Return the [x, y] coordinate for the center point of the cell that contains the specified text.  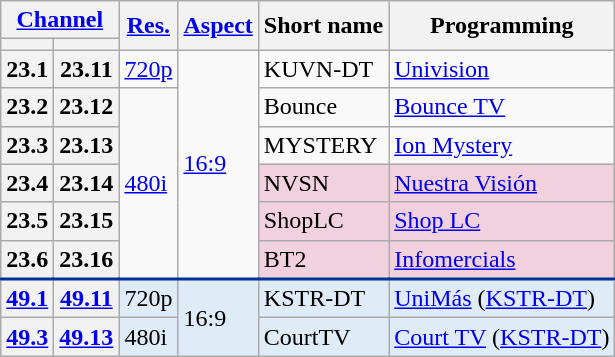
Infomercials [502, 260]
Bounce TV [502, 107]
Bounce [323, 107]
Channel [60, 20]
23.4 [28, 183]
23.2 [28, 107]
49.11 [86, 298]
KUVN-DT [323, 69]
23.1 [28, 69]
MYSTERY [323, 145]
UniMás (KSTR-DT) [502, 298]
Short name [323, 26]
49.1 [28, 298]
23.15 [86, 221]
23.11 [86, 69]
23.3 [28, 145]
BT2 [323, 260]
Aspect [218, 26]
Univision [502, 69]
Shop LC [502, 221]
49.3 [28, 337]
Court TV (KSTR-DT) [502, 337]
ShopLC [323, 221]
23.6 [28, 260]
NVSN [323, 183]
CourtTV [323, 337]
Res. [148, 26]
Ion Mystery [502, 145]
Programming [502, 26]
23.16 [86, 260]
23.13 [86, 145]
KSTR-DT [323, 298]
23.12 [86, 107]
23.5 [28, 221]
49.13 [86, 337]
23.14 [86, 183]
Nuestra Visión [502, 183]
